Identify which cell holds the provided text, then report its [X, Y] central coordinate. 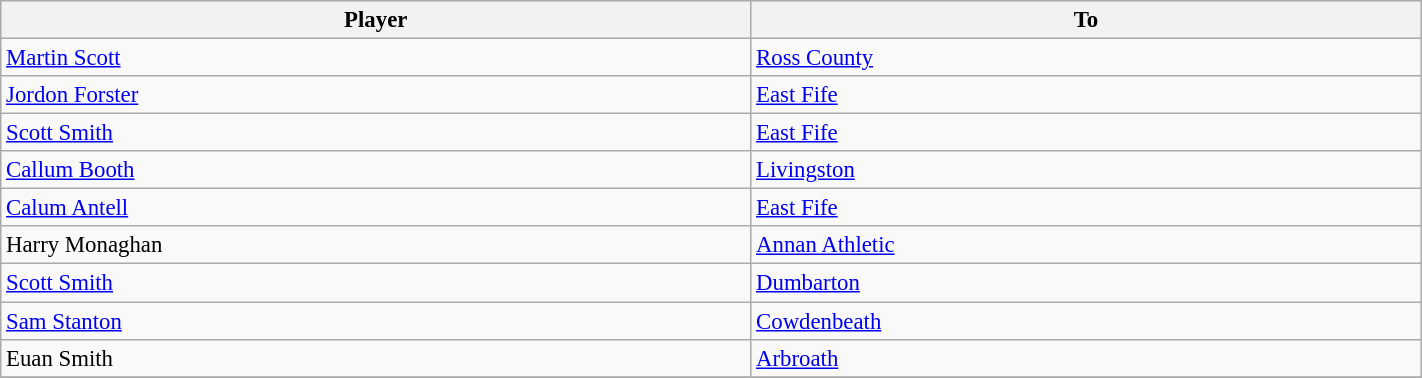
Callum Booth [376, 170]
Harry Monaghan [376, 245]
Player [376, 20]
Euan Smith [376, 358]
Annan Athletic [1086, 245]
Cowdenbeath [1086, 321]
Jordon Forster [376, 95]
Ross County [1086, 58]
Dumbarton [1086, 283]
Martin Scott [376, 58]
Livingston [1086, 170]
To [1086, 20]
Calum Antell [376, 208]
Sam Stanton [376, 321]
Arbroath [1086, 358]
